Pinpoint the cell where the given text exists, returning its (x, y) midpoint coordinate. 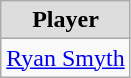
Ryan Smyth (66, 58)
Player (66, 20)
